For the text-containing cell, return its midpoint in [x, y] coordinate format. 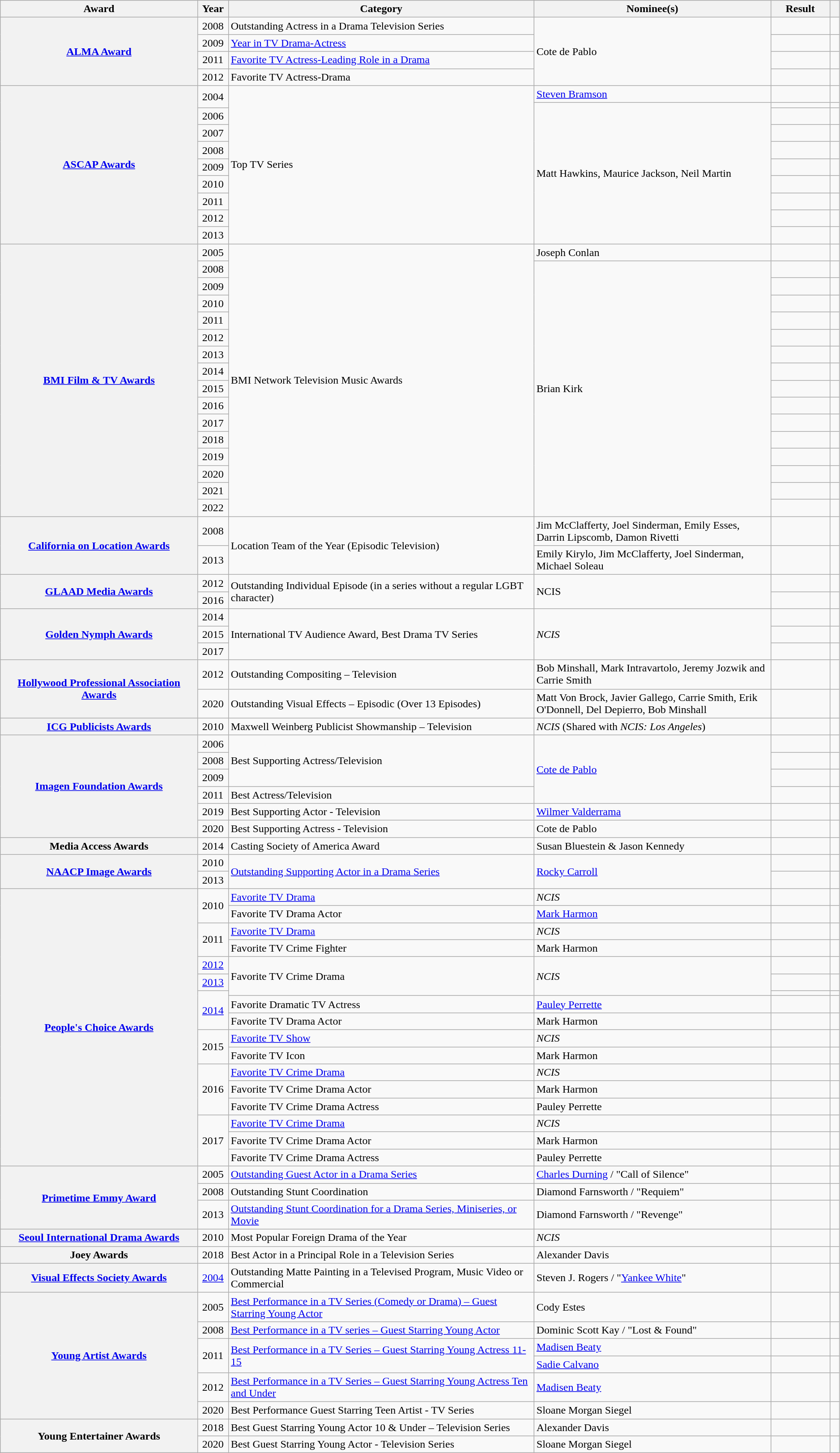
2022 [213, 508]
Best Guest Starring Young Actor - Television Series [381, 1444]
Favorite TV Actress-Drama [381, 77]
Bob Minshall, Mark Intravartolo, Jeremy Jozwik and Carrie Smith [652, 674]
2021 [213, 491]
Emily Kirylo, Jim McClafferty, Joel Sinderman, Michael Soleau [652, 560]
Favorite TV Icon [381, 1055]
ASCAP Awards [99, 165]
Charles Durning / "Call of Silence" [652, 1175]
Best Performance in a TV Series – Guest Starring Young Actress Ten and Under [381, 1388]
Year in TV Drama-Actress [381, 43]
People's Choice Awards [99, 1027]
Favorite Dramatic TV Actress [381, 1004]
Visual Effects Society Awards [99, 1278]
Best Actor in a Principal Role in a Television Series [381, 1255]
Outstanding Stunt Coordination for a Drama Series, Miniseries, or Movie [381, 1215]
Steven J. Rogers / "Yankee White" [652, 1278]
Wilmer Valderrama [652, 812]
Outstanding Matte Painting in a Televised Program, Music Video or Commercial [381, 1278]
Top TV Series [381, 165]
Brian Kirk [652, 389]
BMI Film & TV Awards [99, 380]
ICG Publicists Awards [99, 726]
Best Performance in a TV Series (Comedy or Drama) – Guest Starring Young Actor [381, 1307]
Rocky Carroll [652, 872]
Best Supporting Actress - Television [381, 829]
GLAAD Media Awards [99, 592]
Outstanding Individual Episode (in a series without a regular LGBT character) [381, 592]
California on Location Awards [99, 546]
Outstanding Visual Effects – Episodic (Over 13 Episodes) [381, 704]
Media Access Awards [99, 846]
Best Guest Starring Young Actor 10 & Under – Television Series [381, 1427]
Golden Nymph Awards [99, 634]
Maxwell Weinberg Publicist Showmanship – Television [381, 726]
Sadie Calvano [652, 1364]
Young Entertainer Awards [99, 1436]
Outstanding Compositing – Television [381, 674]
Diamond Farnsworth / "Revenge" [652, 1215]
Seoul International Drama Awards [99, 1238]
Outstanding Supporting Actor in a Drama Series [381, 872]
Best Actress/Television [381, 795]
Nominee(s) [652, 9]
Outstanding Guest Actor in a Drama Series [381, 1175]
NCIS (Shared with NCIS: Los Angeles) [652, 726]
Jim McClafferty, Joel Sinderman, Emily Esses, Darrin Lipscomb, Damon Rivetti [652, 531]
Steven Bramson [652, 94]
ALMA Award [99, 51]
Most Popular Foreign Drama of the Year [381, 1238]
Cody Estes [652, 1307]
Outstanding Stunt Coordination [381, 1192]
Matt Von Brock, Javier Gallego, Carrie Smith, Erik O'Donnell, Del Depierro, Bob Minshall [652, 704]
Favorite TV Show [381, 1038]
Favorite TV Crime Fighter [381, 948]
Year [213, 9]
2007 [213, 133]
Best Performance in a TV series – Guest Starring Young Actor [381, 1330]
NAACP Image Awards [99, 872]
Joseph Conlan [652, 252]
BMI Network Television Music Awards [381, 380]
Hollywood Professional Association Awards [99, 689]
Matt Hawkins, Maurice Jackson, Neil Martin [652, 173]
Young Artist Awards [99, 1355]
Diamond Farnsworth / "Requiem" [652, 1192]
Primetime Emmy Award [99, 1198]
Best Supporting Actress/Television [381, 761]
Result [800, 9]
Favorite TV Actress-Leading Role in a Drama [381, 60]
Best Performance Guest Starring Teen Artist - TV Series [381, 1410]
Best Performance in a TV Series – Guest Starring Young Actress 11-15 [381, 1355]
Location Team of the Year (Episodic Television) [381, 546]
Outstanding Actress in a Drama Television Series [381, 26]
Imagen Foundation Awards [99, 786]
Dominic Scott Kay / "Lost & Found" [652, 1330]
Susan Bluestein & Jason Kennedy [652, 846]
Award [99, 9]
Joey Awards [99, 1255]
Best Supporting Actor - Television [381, 812]
Category [381, 9]
International TV Audience Award, Best Drama TV Series [381, 634]
Casting Society of America Award [381, 846]
